Return (X, Y) of the center of cell containing provided text 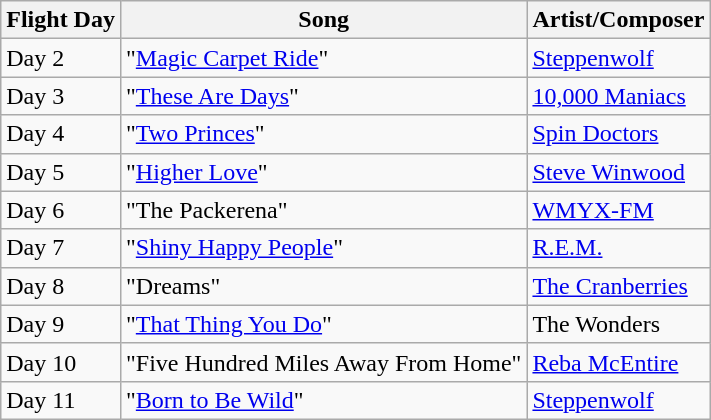
Steve Winwood (618, 172)
"Dreams" (323, 286)
Day 10 (61, 362)
The Cranberries (618, 286)
10,000 Maniacs (618, 96)
Day 4 (61, 134)
Day 3 (61, 96)
Day 7 (61, 248)
"Shiny Happy People" (323, 248)
Day 9 (61, 324)
"Two Princes" (323, 134)
Reba McEntire (618, 362)
Artist/Composer (618, 20)
Spin Doctors (618, 134)
"These Are Days" (323, 96)
Day 6 (61, 210)
"Born to Be Wild" (323, 400)
"That Thing You Do" (323, 324)
Day 2 (61, 58)
R.E.M. (618, 248)
Day 5 (61, 172)
WMYX-FM (618, 210)
Day 8 (61, 286)
"Higher Love" (323, 172)
Day 11 (61, 400)
"The Packerena" (323, 210)
The Wonders (618, 324)
Flight Day (61, 20)
"Five Hundred Miles Away From Home" (323, 362)
Song (323, 20)
"Magic Carpet Ride" (323, 58)
